Return (x, y) of the center of cell containing provided text 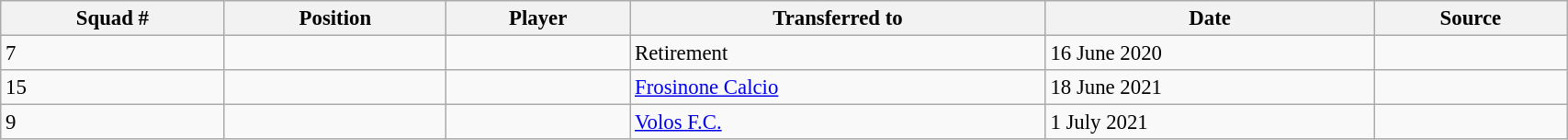
Player (538, 18)
16 June 2020 (1210, 53)
Volos F.C. (838, 122)
Source (1470, 18)
Transferred to (838, 18)
15 (112, 87)
18 June 2021 (1210, 87)
7 (112, 53)
Squad # (112, 18)
Date (1210, 18)
Frosinone Calcio (838, 87)
Position (334, 18)
9 (112, 122)
Retirement (838, 53)
1 July 2021 (1210, 122)
